Search for the cell housing the specified text and yield its [X, Y] center coordinate. 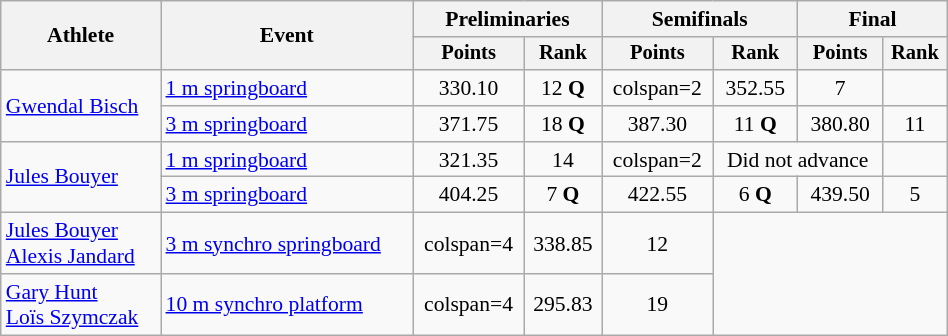
19 [658, 304]
Jules Bouyer Alexis Jandard [81, 244]
18 Q [563, 124]
6 Q [756, 195]
12 [658, 244]
404.25 [468, 195]
Jules Bouyer [81, 178]
11 [916, 124]
10 m synchro platform [288, 304]
Gwendal Bisch [81, 106]
12 Q [563, 88]
5 [916, 195]
7 [840, 88]
3 m synchro springboard [288, 244]
Athlete [81, 36]
Did not advance [798, 160]
371.75 [468, 124]
295.83 [563, 304]
14 [563, 160]
422.55 [658, 195]
352.55 [756, 88]
380.80 [840, 124]
7 Q [563, 195]
11 Q [756, 124]
Gary Hunt Loïs Szymczak [81, 304]
439.50 [840, 195]
338.85 [563, 244]
Final [873, 19]
321.35 [468, 160]
330.10 [468, 88]
Semifinals [700, 19]
387.30 [658, 124]
Preliminaries [508, 19]
Event [288, 36]
